Identify which cell holds the provided text, then report its [x, y] central coordinate. 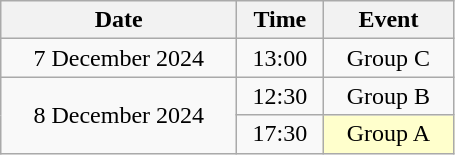
Event [388, 20]
7 December 2024 [119, 58]
Date [119, 20]
17:30 [280, 134]
12:30 [280, 96]
13:00 [280, 58]
Time [280, 20]
Group A [388, 134]
8 December 2024 [119, 115]
Group B [388, 96]
Group C [388, 58]
